Locate the cell with the specified text and output its [x, y] center coordinate. 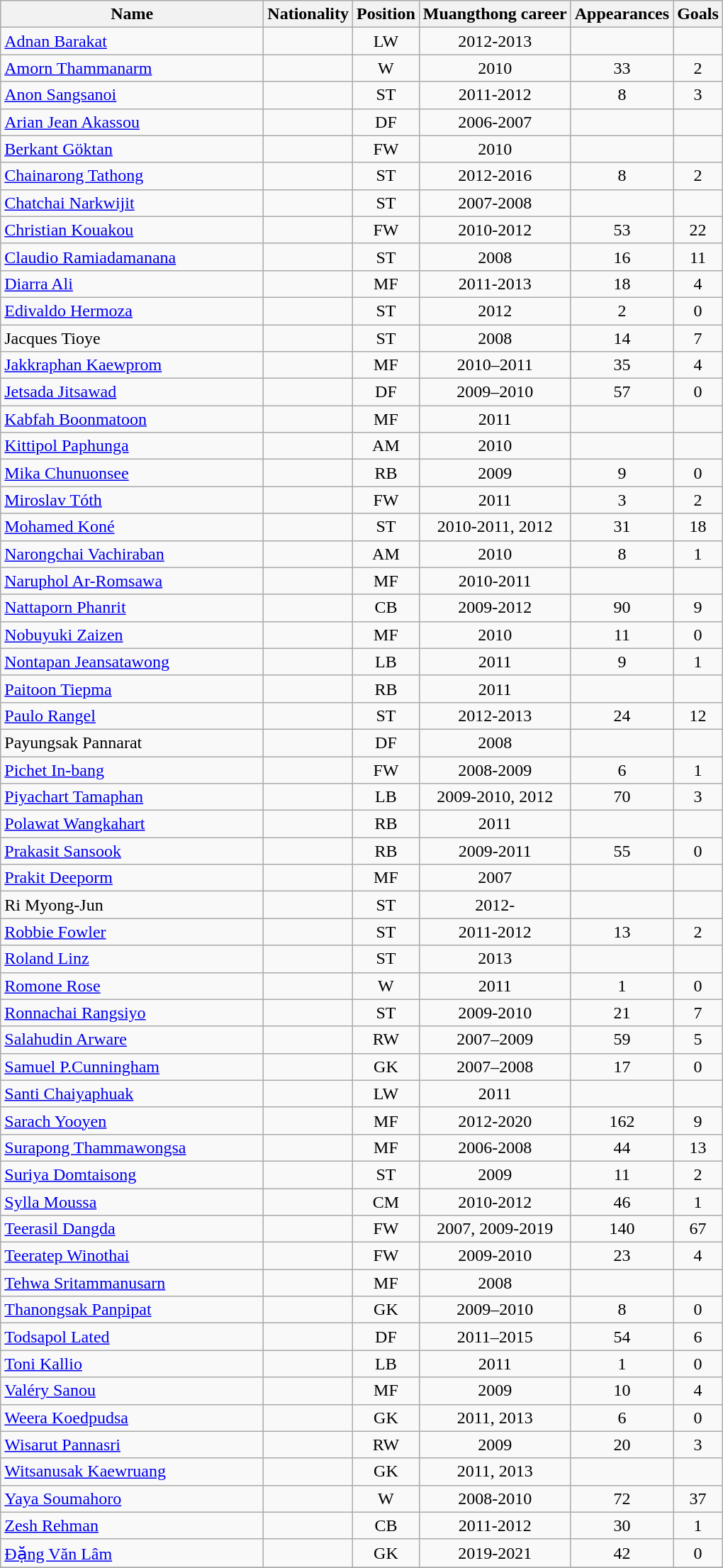
Nobuyuki Zaizen [132, 635]
24 [622, 716]
Samuel P.Cunningham [132, 1067]
2009-2012 [495, 608]
Santi Chaiyaphuak [132, 1094]
Wisarut Pannasri [132, 1445]
53 [622, 230]
54 [622, 1337]
Pichet In-bang [132, 769]
2007, 2009-2019 [495, 1229]
46 [622, 1202]
Arian Jean Akassou [132, 122]
Valéry Sanou [132, 1391]
2007 [495, 878]
Prakit Deeporm [132, 878]
Yaya Soumahoro [132, 1499]
Berkant Göktan [132, 149]
Miroslav Tóth [132, 500]
Jetsada Jitsawad [132, 392]
55 [622, 851]
10 [622, 1391]
Chatchai Narkwijit [132, 203]
140 [622, 1229]
Todsapol Lated [132, 1337]
Goals [698, 14]
2007-2008 [495, 203]
17 [622, 1067]
23 [622, 1256]
Chainarong Tathong [132, 176]
37 [698, 1499]
5 [698, 1040]
33 [622, 68]
14 [622, 338]
2006-2007 [495, 122]
59 [622, 1040]
2012-2016 [495, 176]
Sylla Moussa [132, 1202]
2009-2011 [495, 851]
Jacques Tioye [132, 338]
Paitoon Tiepma [132, 689]
70 [622, 797]
Salahudin Arware [132, 1040]
42 [622, 1553]
Diarra Ali [132, 284]
Weera Koedpudsa [132, 1418]
Robbie Fowler [132, 932]
2012 [495, 311]
31 [622, 527]
90 [622, 608]
Tehwa Sritammanusarn [132, 1283]
2011-2013 [495, 284]
Witsanusak Kaewruang [132, 1472]
Roland Linz [132, 959]
Thanongsak Panpipat [132, 1310]
Claudio Ramiadamanana [132, 257]
2019-2021 [495, 1553]
Naruphol Ar-Romsawa [132, 581]
Position [386, 14]
Payungsak Pannarat [132, 743]
Zesh Rehman [132, 1525]
Suriya Domtaisong [132, 1174]
2007–2009 [495, 1040]
Ri Myong-Jun [132, 905]
Appearances [622, 14]
Mika Chunuonsee [132, 473]
20 [622, 1445]
Prakasit Sansook [132, 851]
2007–2008 [495, 1067]
Anon Sangsanoi [132, 95]
Kabfah Boonmatoon [132, 419]
2010-2011 [495, 581]
Nationality [308, 14]
2006-2008 [495, 1147]
Teeratep Winothai [132, 1256]
Surapong Thammawongsa [132, 1147]
Đặng Văn Lâm [132, 1553]
12 [698, 716]
Kittipol Paphunga [132, 446]
Christian Kouakou [132, 230]
Nontapan Jeansatawong [132, 662]
72 [622, 1499]
Sarach Yooyen [132, 1121]
30 [622, 1525]
2009-2010, 2012 [495, 797]
Adnan Barakat [132, 41]
44 [622, 1147]
CM [386, 1202]
21 [622, 1013]
2012- [495, 905]
35 [622, 365]
Name [132, 14]
Polawat Wangkahart [132, 824]
2010-2011, 2012 [495, 527]
2011–2015 [495, 1337]
2012-2020 [495, 1121]
Narongchai Vachiraban [132, 554]
Amorn Thammanarm [132, 68]
Muangthong career [495, 14]
Toni Kallio [132, 1364]
Teerasil Dangda [132, 1229]
57 [622, 392]
Ronnachai Rangsiyo [132, 1013]
162 [622, 1121]
2008-2010 [495, 1499]
67 [698, 1229]
Jakkraphan Kaewprom [132, 365]
2008-2009 [495, 769]
Mohamed Koné [132, 527]
16 [622, 257]
Paulo Rangel [132, 716]
22 [698, 230]
Piyachart Tamaphan [132, 797]
2010–2011 [495, 365]
Romone Rose [132, 986]
Nattaporn Phanrit [132, 608]
Edivaldo Hermoza [132, 311]
2013 [495, 959]
